Detect which cell encompasses the target text, then output its (X, Y) center coordinate. 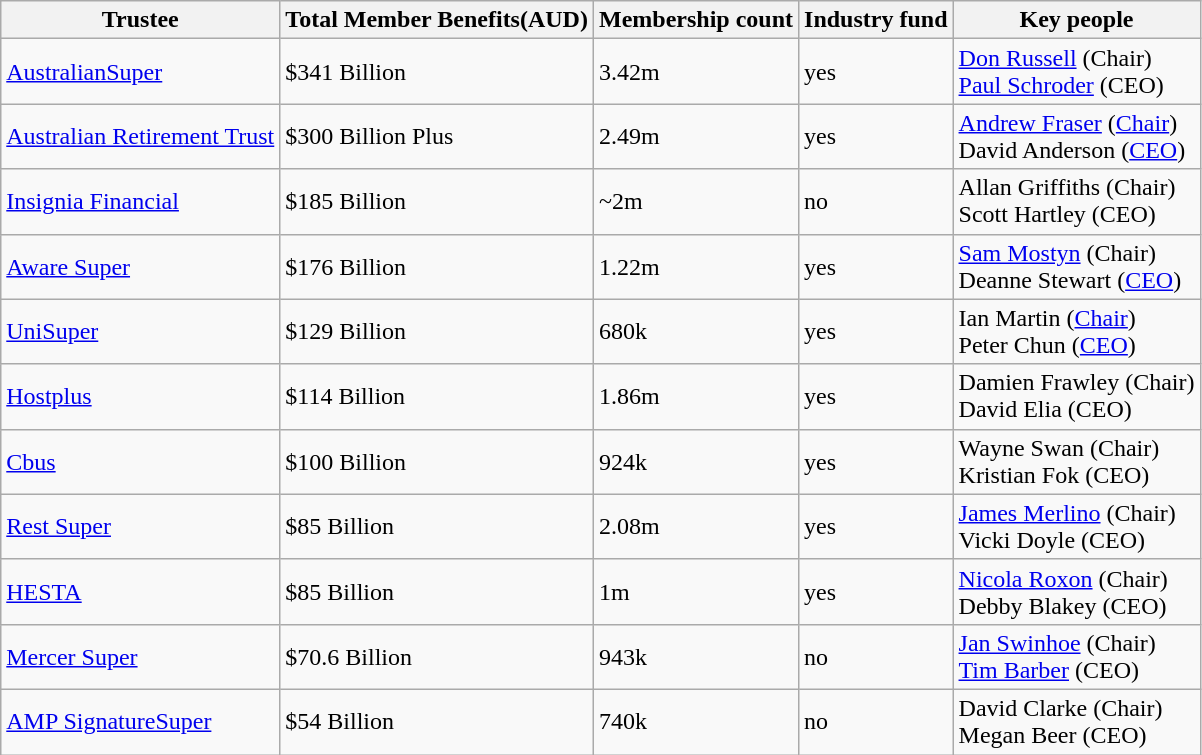
2.49m (696, 136)
$70.6 Billion (437, 656)
AustralianSuper (140, 72)
680k (696, 332)
$185 Billion (437, 202)
Trustee (140, 20)
Aware Super (140, 266)
$176 Billion (437, 266)
740k (696, 722)
Jan Swinhoe (Chair)Tim Barber (CEO) (1076, 656)
$100 Billion (437, 462)
Sam Mostyn (Chair)Deanne Stewart (CEO) (1076, 266)
AMP SignatureSuper (140, 722)
$54 Billion (437, 722)
Mercer Super (140, 656)
David Clarke (Chair)Megan Beer (CEO) (1076, 722)
Ian Martin (Chair)Peter Chun (CEO) (1076, 332)
Australian Retirement Trust (140, 136)
$341 Billion (437, 72)
1m (696, 592)
Cbus (140, 462)
Andrew Fraser (Chair)David Anderson (CEO) (1076, 136)
$114 Billion (437, 396)
Total Member Benefits(AUD) (437, 20)
Membership count (696, 20)
Key people (1076, 20)
~2m (696, 202)
2.08m (696, 526)
1.86m (696, 396)
$129 Billion (437, 332)
943k (696, 656)
Allan Griffiths (Chair)Scott Hartley (CEO) (1076, 202)
Insignia Financial (140, 202)
$300 Billion Plus (437, 136)
Don Russell (Chair)Paul Schroder (CEO) (1076, 72)
James Merlino (Chair)Vicki Doyle (CEO) (1076, 526)
Hostplus (140, 396)
Damien Frawley (Chair)David Elia (CEO) (1076, 396)
1.22m (696, 266)
Industry fund (876, 20)
3.42m (696, 72)
924k (696, 462)
UniSuper (140, 332)
HESTA (140, 592)
Wayne Swan (Chair)Kristian Fok (CEO) (1076, 462)
Nicola Roxon (Chair)Debby Blakey (CEO) (1076, 592)
Rest Super (140, 526)
